Return the (X, Y) coordinate for the center point of the cell that contains the specified text.  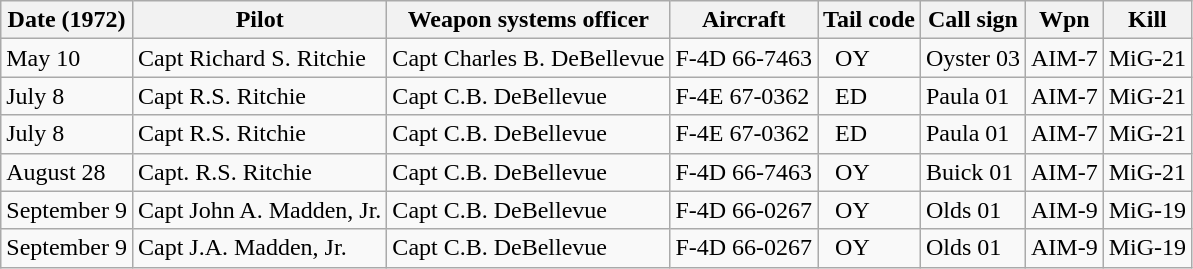
Wpn (1064, 20)
Capt Richard S. Ritchie (259, 58)
Kill (1147, 20)
Capt J.A. Madden, Jr. (259, 248)
Buick 01 (972, 172)
Pilot (259, 20)
Weapon systems officer (528, 20)
Capt John A. Madden, Jr. (259, 210)
Oyster 03 (972, 58)
Call sign (972, 20)
Date (1972) (67, 20)
Tail code (870, 20)
Aircraft (744, 20)
Capt. R.S. Ritchie (259, 172)
August 28 (67, 172)
May 10 (67, 58)
Capt Charles B. DeBellevue (528, 58)
